Locate the cell with the specified text and output its [X, Y] center coordinate. 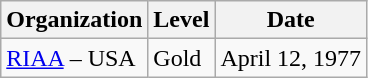
Level [182, 20]
Gold [182, 58]
Organization [74, 20]
Date [291, 20]
RIAA – USA [74, 58]
April 12, 1977 [291, 58]
